Find where the given text appears and provide that cell's center as (X, Y) coordinate. 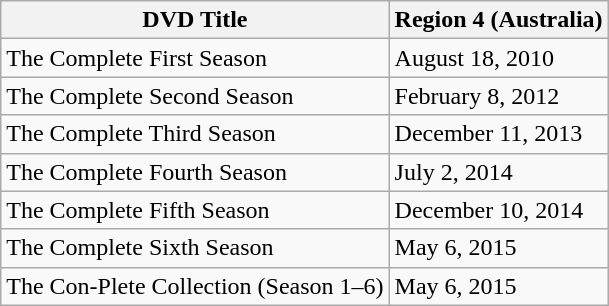
The Complete Sixth Season (195, 248)
The Complete Third Season (195, 134)
December 11, 2013 (498, 134)
February 8, 2012 (498, 96)
The Complete Second Season (195, 96)
August 18, 2010 (498, 58)
The Complete First Season (195, 58)
The Con-Plete Collection (Season 1–6) (195, 286)
The Complete Fifth Season (195, 210)
July 2, 2014 (498, 172)
December 10, 2014 (498, 210)
DVD Title (195, 20)
The Complete Fourth Season (195, 172)
Region 4 (Australia) (498, 20)
